Capture the cell that displays the provided text and extract its (X, Y) central coordinate. 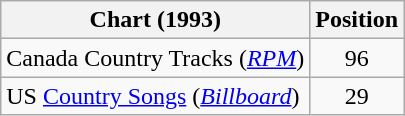
96 (357, 58)
29 (357, 96)
Position (357, 20)
Chart (1993) (156, 20)
US Country Songs (Billboard) (156, 96)
Canada Country Tracks (RPM) (156, 58)
